Find where the given text appears and provide that cell's center as [x, y] coordinate. 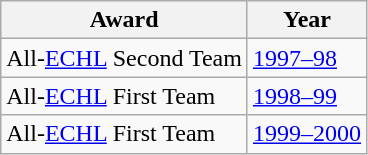
Award [124, 20]
Year [306, 20]
All-ECHL Second Team [124, 58]
1999–2000 [306, 134]
1998–99 [306, 96]
1997–98 [306, 58]
